Locate the cell with the specified text and output its (X, Y) center coordinate. 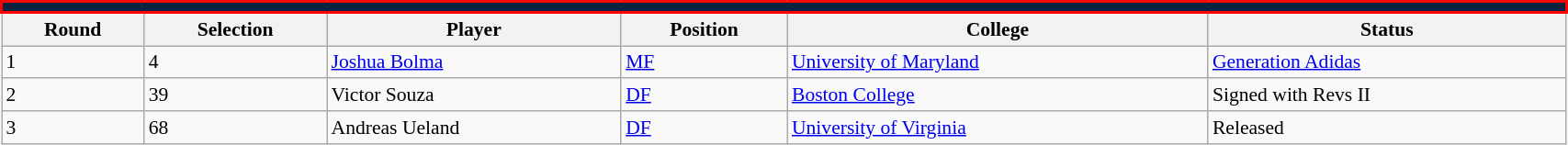
Position (704, 29)
College (998, 29)
3 (73, 128)
Status (1387, 29)
University of Virginia (998, 128)
Signed with Revs II (1387, 95)
1 (73, 62)
Andreas Ueland (474, 128)
Selection (235, 29)
Player (474, 29)
Boston College (998, 95)
Victor Souza (474, 95)
68 (235, 128)
MF (704, 62)
Released (1387, 128)
Joshua Bolma (474, 62)
4 (235, 62)
Generation Adidas (1387, 62)
Round (73, 29)
University of Maryland (998, 62)
39 (235, 95)
2 (73, 95)
